Search for the cell housing the specified text and yield its [x, y] center coordinate. 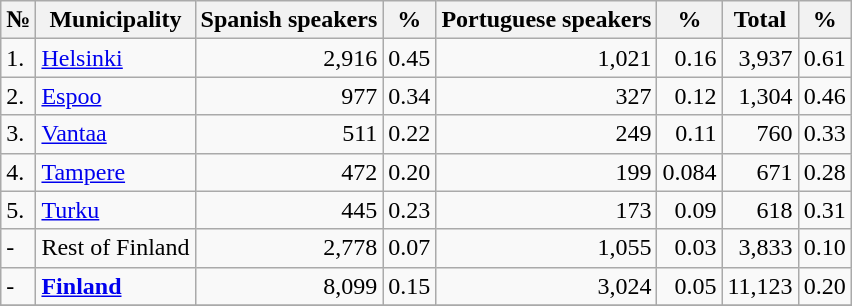
2. [18, 96]
472 [289, 172]
0.15 [410, 286]
249 [546, 134]
0.03 [690, 248]
0.09 [690, 210]
Portuguese speakers [546, 20]
173 [546, 210]
Finland [116, 286]
11,123 [760, 286]
Rest of Finland [116, 248]
671 [760, 172]
0.31 [824, 210]
0.28 [824, 172]
0.16 [690, 58]
2,778 [289, 248]
3,024 [546, 286]
Turku [116, 210]
Spanish speakers [289, 20]
Tampere [116, 172]
511 [289, 134]
0.22 [410, 134]
3. [18, 134]
3,833 [760, 248]
760 [760, 134]
0.05 [690, 286]
0.46 [824, 96]
3,937 [760, 58]
1. [18, 58]
199 [546, 172]
0.33 [824, 134]
0.34 [410, 96]
1,055 [546, 248]
2,916 [289, 58]
977 [289, 96]
445 [289, 210]
8,099 [289, 286]
0.07 [410, 248]
618 [760, 210]
0.11 [690, 134]
5. [18, 210]
4. [18, 172]
Espoo [116, 96]
№ [18, 20]
0.12 [690, 96]
1,304 [760, 96]
0.45 [410, 58]
0.10 [824, 248]
0.084 [690, 172]
Total [760, 20]
0.23 [410, 210]
327 [546, 96]
Municipality [116, 20]
1,021 [546, 58]
0.61 [824, 58]
Helsinki [116, 58]
Vantaa [116, 134]
